Search for the cell housing the specified text and yield its (X, Y) center coordinate. 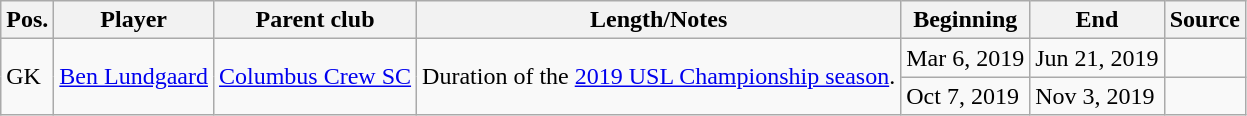
Duration of the 2019 USL Championship season. (659, 77)
End (1097, 20)
Parent club (314, 20)
Nov 3, 2019 (1097, 96)
Length/Notes (659, 20)
Jun 21, 2019 (1097, 58)
Mar 6, 2019 (966, 58)
GK (28, 77)
Source (1204, 20)
Oct 7, 2019 (966, 96)
Pos. (28, 20)
Ben Lundgaard (134, 77)
Columbus Crew SC (314, 77)
Player (134, 20)
Beginning (966, 20)
